Locate the cell with the specified text and output its [x, y] center coordinate. 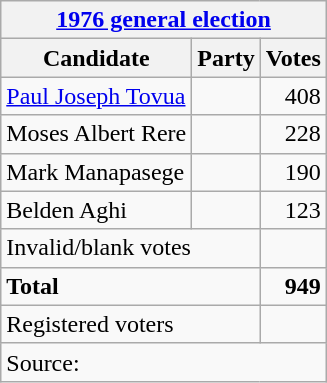
Total [130, 286]
Candidate [96, 58]
Invalid/blank votes [130, 248]
1976 general election [164, 20]
190 [293, 172]
Paul Joseph Tovua [96, 96]
228 [293, 134]
Votes [293, 58]
Source: [164, 362]
123 [293, 210]
Registered voters [130, 324]
408 [293, 96]
Mark Manapasege [96, 172]
Party [226, 58]
Moses Albert Rere [96, 134]
Belden Aghi [96, 210]
949 [293, 286]
